Pinpoint the cell where the given text exists, returning its [x, y] midpoint coordinate. 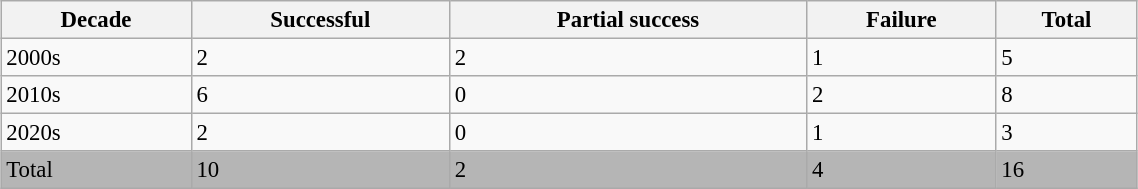
Decade [96, 20]
5 [1066, 58]
2010s [96, 95]
6 [320, 95]
16 [1066, 170]
Failure [902, 20]
2000s [96, 58]
4 [902, 170]
Successful [320, 20]
Partial success [628, 20]
2020s [96, 133]
8 [1066, 95]
10 [320, 170]
3 [1066, 133]
